Scan for the cell matching the given text and deliver its (x, y) coordinate at center. 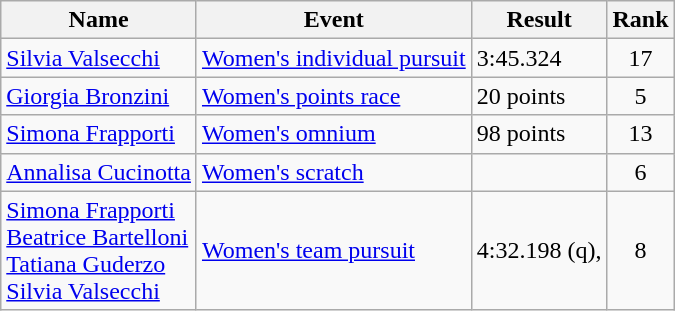
Women's omnium (334, 134)
13 (640, 134)
5 (640, 96)
Women's team pursuit (334, 250)
Silvia Valsecchi (99, 58)
Women's individual pursuit (334, 58)
Simona Frapporti (99, 134)
Annalisa Cucinotta (99, 172)
Giorgia Bronzini (99, 96)
4:32.198 (q), (539, 250)
6 (640, 172)
98 points (539, 134)
20 points (539, 96)
Result (539, 20)
Simona FrapportiBeatrice BartelloniTatiana GuderzoSilvia Valsecchi (99, 250)
3:45.324 (539, 58)
17 (640, 58)
8 (640, 250)
Name (99, 20)
Women's scratch (334, 172)
Women's points race (334, 96)
Event (334, 20)
Rank (640, 20)
